Locate the cell with the specified text and output its (X, Y) center coordinate. 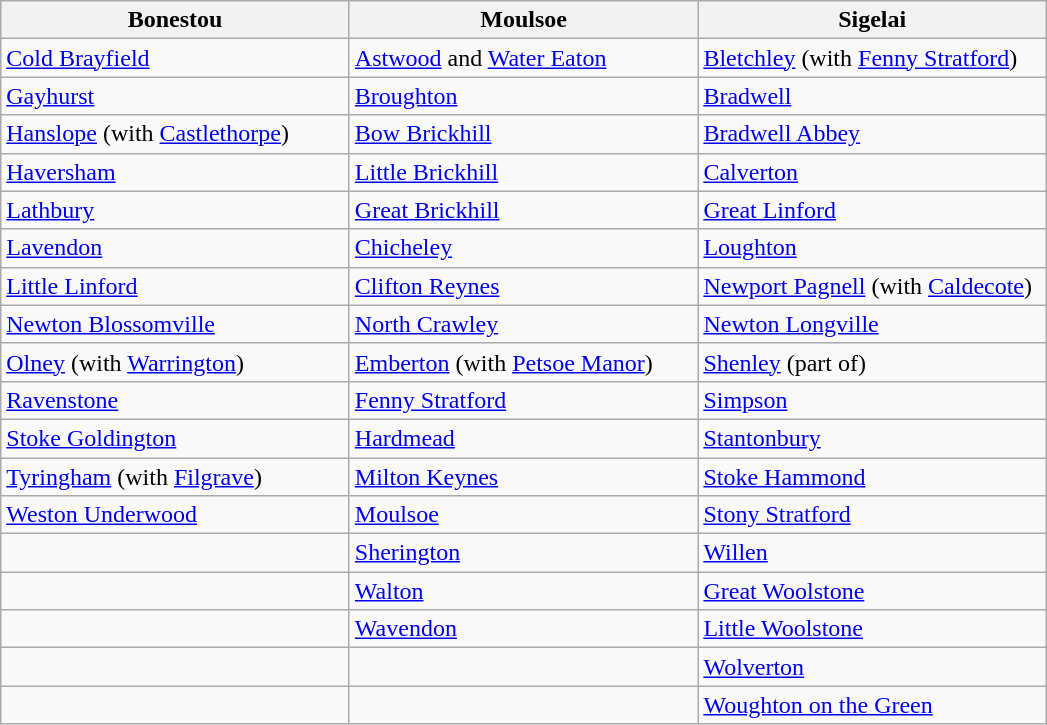
Shenley (part of) (872, 362)
Little Woolstone (872, 629)
Haversham (176, 172)
Great Brickhill (524, 210)
Lathbury (176, 210)
Chicheley (524, 248)
Calverton (872, 172)
Woughton on the Green (872, 705)
Walton (524, 591)
Sigelai (872, 20)
Fenny Stratford (524, 400)
Wolverton (872, 667)
Great Woolstone (872, 591)
Stony Stratford (872, 515)
Willen (872, 553)
Bletchley (with Fenny Stratford) (872, 58)
Little Linford (176, 286)
Newport Pagnell (with Caldecote) (872, 286)
Broughton (524, 96)
Bradwell Abbey (872, 134)
Astwood and Water Eaton (524, 58)
Tyringham (with Filgrave) (176, 477)
Little Brickhill (524, 172)
North Crawley (524, 324)
Milton Keynes (524, 477)
Ravenstone (176, 400)
Loughton (872, 248)
Stantonbury (872, 438)
Emberton (with Petsoe Manor) (524, 362)
Bradwell (872, 96)
Stoke Goldington (176, 438)
Olney (with Warrington) (176, 362)
Weston Underwood (176, 515)
Newton Longville (872, 324)
Bonestou (176, 20)
Stoke Hammond (872, 477)
Bow Brickhill (524, 134)
Clifton Reynes (524, 286)
Hanslope (with Castlethorpe) (176, 134)
Hardmead (524, 438)
Simpson (872, 400)
Wavendon (524, 629)
Lavendon (176, 248)
Newton Blossomville (176, 324)
Great Linford (872, 210)
Cold Brayfield (176, 58)
Sherington (524, 553)
Gayhurst (176, 96)
